Extract the [x, y] coordinate from the center of the cell holding the provided text.  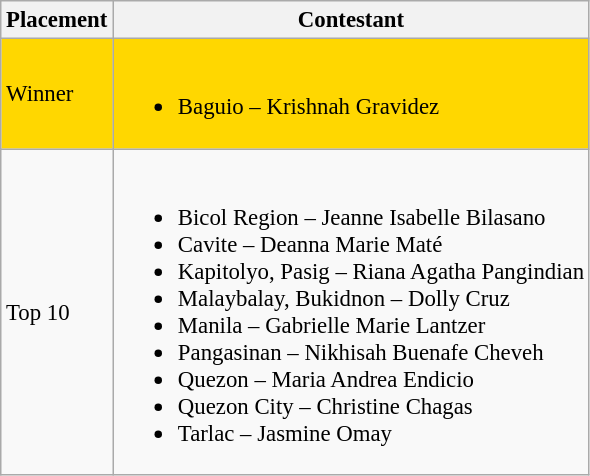
Baguio – Krishnah Gravidez [352, 94]
Placement [57, 20]
Winner [57, 94]
Contestant [352, 20]
Top 10 [57, 312]
